Extract the (X, Y) coordinate from the center of the cell holding the provided text.  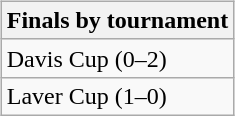
Davis Cup (0–2) (117, 58)
Laver Cup (1–0) (117, 96)
Finals by tournament (117, 20)
